Search for the cell housing the specified text and yield its [X, Y] center coordinate. 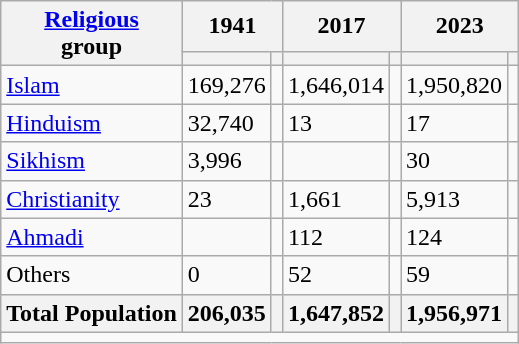
13 [336, 123]
32,740 [226, 123]
1,647,852 [336, 313]
23 [226, 199]
30 [454, 161]
Total Population [92, 313]
124 [454, 237]
59 [454, 275]
52 [336, 275]
2023 [460, 26]
17 [454, 123]
0 [226, 275]
1941 [232, 26]
Hinduism [92, 123]
Others [92, 275]
Christianity [92, 199]
2017 [341, 26]
1,661 [336, 199]
1,646,014 [336, 85]
112 [336, 237]
Islam [92, 85]
169,276 [226, 85]
Religiousgroup [92, 34]
3,996 [226, 161]
Ahmadi [92, 237]
1,956,971 [454, 313]
Sikhism [92, 161]
1,950,820 [454, 85]
206,035 [226, 313]
5,913 [454, 199]
